Find where the given text appears and provide that cell's center as [X, Y] coordinate. 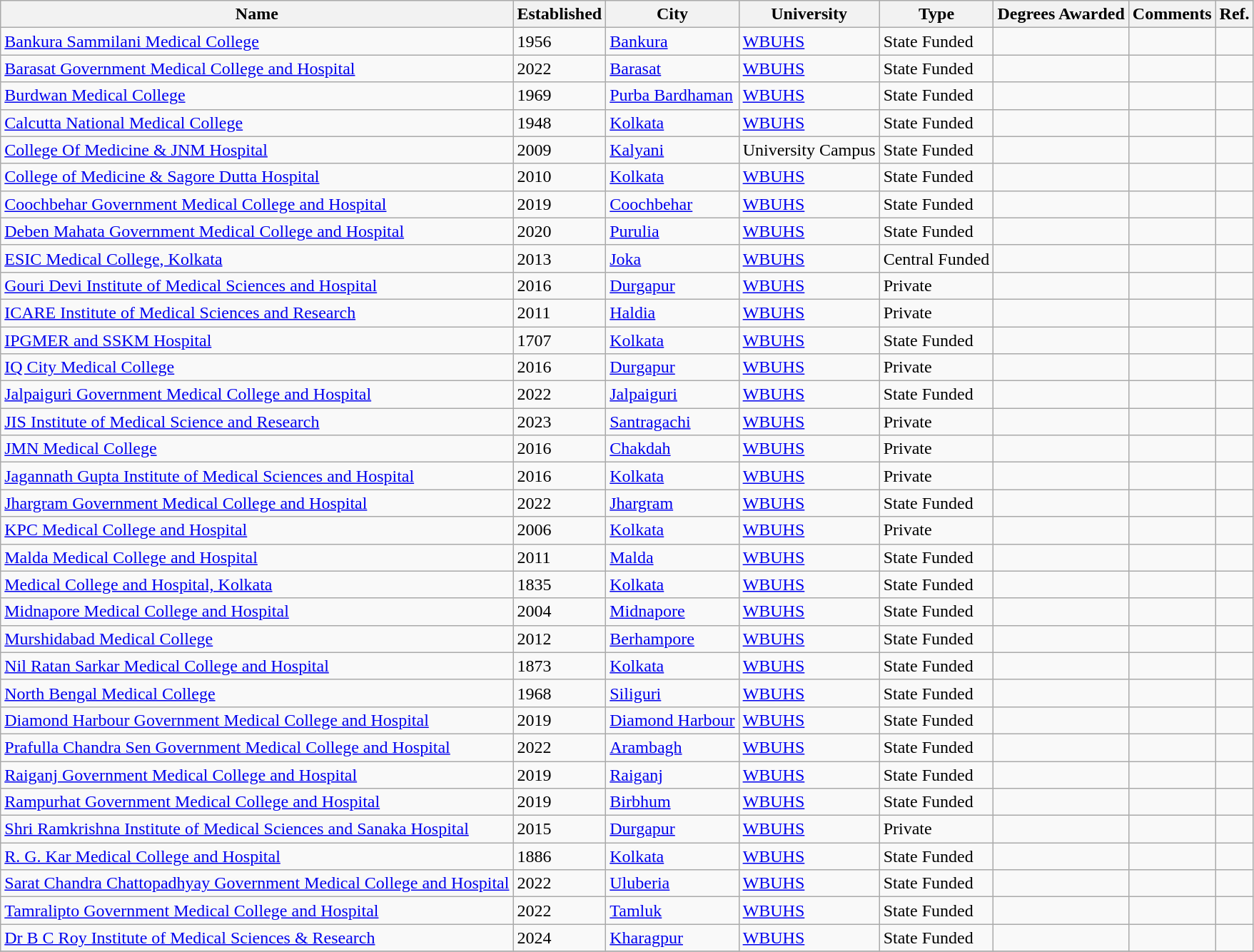
1886 [560, 856]
Dr B C Roy Institute of Medical Sciences & Research [257, 938]
Nil Ratan Sarkar Medical College and Hospital [257, 666]
Medical College and Hospital, Kolkata [257, 584]
Raiganj Government Medical College and Hospital [257, 774]
Type [936, 14]
Chakdah [672, 449]
ICARE Institute of Medical Sciences and Research [257, 313]
IQ City Medical College [257, 368]
Uluberia [672, 883]
Kharagpur [672, 938]
1968 [560, 693]
Deben Mahata Government Medical College and Hospital [257, 231]
R. G. Kar Medical College and Hospital [257, 856]
Rampurhat Government Medical College and Hospital [257, 802]
1969 [560, 96]
Midnapore [672, 612]
Diamond Harbour Government Medical College and Hospital [257, 720]
Coochbehar [672, 204]
2010 [560, 177]
Berhampore [672, 639]
Calcutta National Medical College [257, 123]
KPC Medical College and Hospital [257, 530]
Jhargram [672, 503]
Raiganj [672, 774]
Tamralipto Government Medical College and Hospital [257, 911]
Purulia [672, 231]
Arambagh [672, 747]
Santragachi [672, 422]
Burdwan Medical College [257, 96]
Barasat [672, 69]
JMN Medical College [257, 449]
Jagannath Gupta Institute of Medical Sciences and Hospital [257, 476]
Jhargram Government Medical College and Hospital [257, 503]
2012 [560, 639]
2023 [560, 422]
College of Medicine & Sagore Dutta Hospital [257, 177]
Central Funded [936, 258]
2024 [560, 938]
Siliguri [672, 693]
Jalpaiguri [672, 395]
Haldia [672, 313]
Ref. [1235, 14]
University [809, 14]
2013 [560, 258]
1835 [560, 584]
Malda [672, 557]
2004 [560, 612]
Gouri Devi Institute of Medical Sciences and Hospital [257, 285]
2020 [560, 231]
Degrees Awarded [1061, 14]
2015 [560, 829]
Name [257, 14]
2009 [560, 150]
Purba Bardhaman [672, 96]
Shri Ramkrishna Institute of Medical Sciences and Sanaka Hospital [257, 829]
Midnapore Medical College and Hospital [257, 612]
Joka [672, 258]
Comments [1172, 14]
Jalpaiguri Government Medical College and Hospital [257, 395]
1873 [560, 666]
Bankura [672, 41]
1956 [560, 41]
City [672, 14]
JIS Institute of Medical Science and Research [257, 422]
Sarat Chandra Chattopadhyay Government Medical College and Hospital [257, 883]
Established [560, 14]
North Bengal Medical College [257, 693]
Prafulla Chandra Sen Government Medical College and Hospital [257, 747]
College Of Medicine & JNM Hospital [257, 150]
1948 [560, 123]
Barasat Government Medical College and Hospital [257, 69]
Kalyani [672, 150]
1707 [560, 340]
Murshidabad Medical College [257, 639]
ESIC Medical College, Kolkata [257, 258]
University Campus [809, 150]
Diamond Harbour [672, 720]
Malda Medical College and Hospital [257, 557]
2006 [560, 530]
IPGMER and SSKM Hospital [257, 340]
Tamluk [672, 911]
Coochbehar Government Medical College and Hospital [257, 204]
Birbhum [672, 802]
Bankura Sammilani Medical College [257, 41]
